Search for the cell housing the specified text and yield its [x, y] center coordinate. 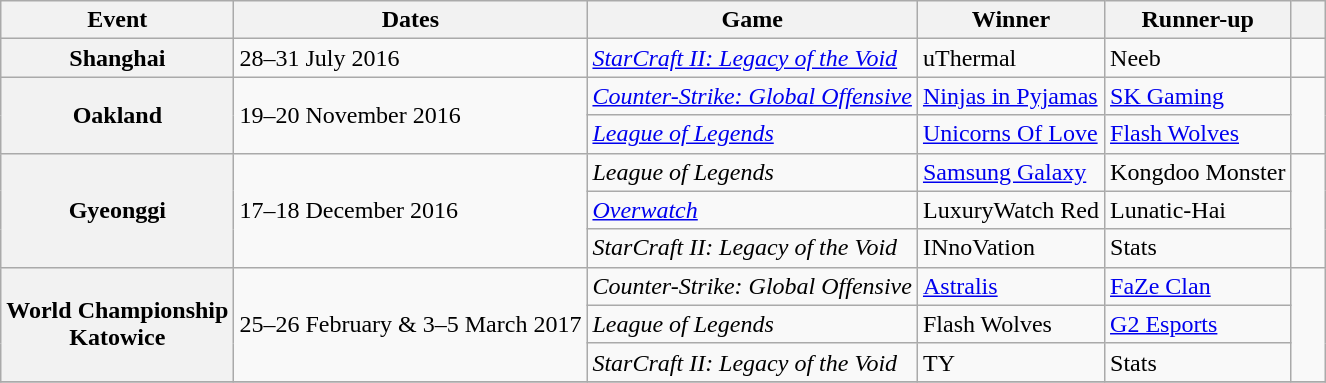
19–20 November 2016 [410, 115]
28–31 July 2016 [410, 58]
Oakland [118, 115]
Gyeonggi [118, 210]
Overwatch [752, 210]
Astralis [1010, 286]
Neeb [1198, 58]
17–18 December 2016 [410, 210]
FaZe Clan [1198, 286]
Game [752, 20]
Ninjas in Pyjamas [1010, 96]
TY [1010, 362]
Unicorns Of Love [1010, 134]
Event [118, 20]
G2 Esports [1198, 324]
25–26 February & 3–5 March 2017 [410, 324]
Winner [1010, 20]
INnoVation [1010, 248]
SK Gaming [1198, 96]
uThermal [1010, 58]
Runner-up [1198, 20]
Dates [410, 20]
Samsung Galaxy [1010, 172]
Lunatic-Hai [1198, 210]
Shanghai [118, 58]
Kongdoo Monster [1198, 172]
LuxuryWatch Red [1010, 210]
World Championship Katowice [118, 324]
